Find where the given text appears and provide that cell's center as (x, y) coordinate. 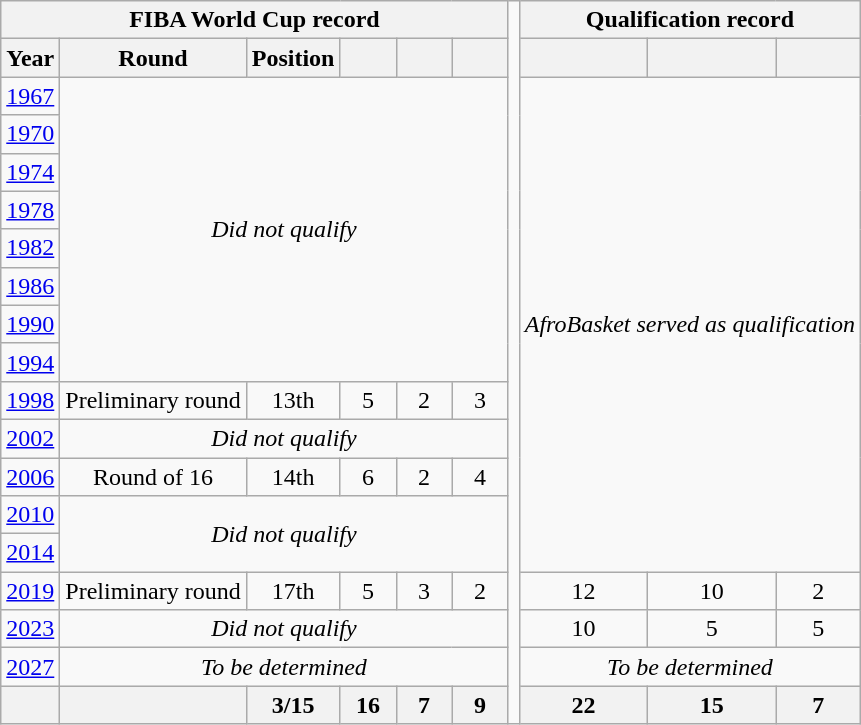
1974 (30, 172)
3/15 (293, 705)
1986 (30, 286)
13th (293, 400)
Position (293, 58)
12 (583, 591)
1998 (30, 400)
16 (368, 705)
2019 (30, 591)
FIBA World Cup record (254, 20)
9 (480, 705)
14th (293, 477)
AfroBasket served as qualification (690, 324)
1990 (30, 324)
4 (480, 477)
17th (293, 591)
15 (712, 705)
22 (583, 705)
2010 (30, 515)
2006 (30, 477)
1982 (30, 248)
Round of 16 (153, 477)
Qualification record (690, 20)
2002 (30, 438)
Year (30, 58)
2014 (30, 553)
2023 (30, 629)
1994 (30, 362)
1970 (30, 134)
1978 (30, 210)
1967 (30, 96)
Round (153, 58)
6 (368, 477)
2027 (30, 667)
